Capture the cell that displays the provided text and extract its [X, Y] central coordinate. 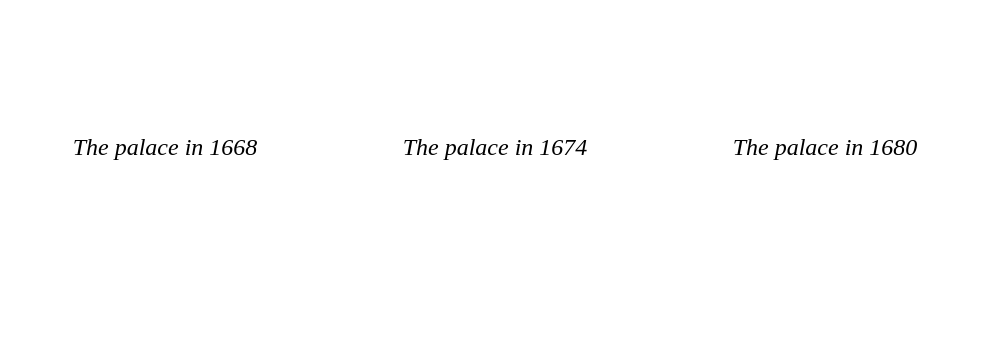
The palace in 1674 [495, 232]
The palace in 1680 [825, 232]
The palace in 1668 [165, 232]
